Output the [x, y] coordinate of the center of the cell containing the given text.  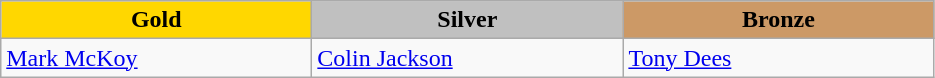
Silver [468, 20]
Colin Jackson [468, 58]
Bronze [778, 20]
Gold [156, 20]
Tony Dees [778, 58]
Mark McKoy [156, 58]
